Locate the cell with the specified text and output its [x, y] center coordinate. 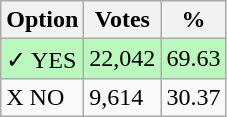
22,042 [122, 59]
30.37 [194, 97]
Option [42, 20]
69.63 [194, 59]
X NO [42, 97]
Votes [122, 20]
9,614 [122, 97]
✓ YES [42, 59]
% [194, 20]
